Output the [x, y] coordinate of the center of the cell containing the given text.  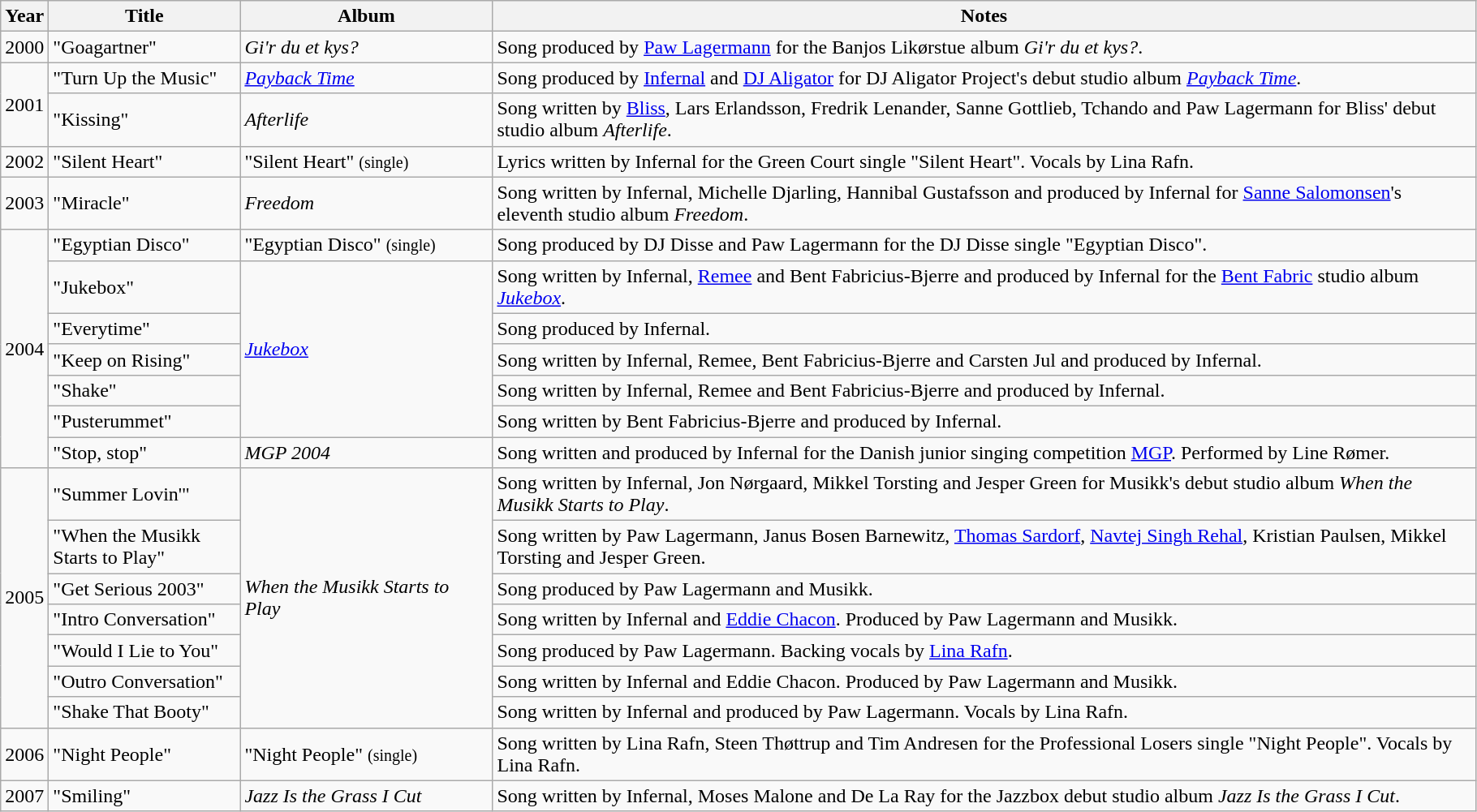
Song written by Paw Lagermann, Janus Bosen Barnewitz, Thomas Sardorf, Navtej Singh Rehal, Kristian Paulsen, Mikkel Torsting and Jesper Green. [984, 547]
2001 [24, 104]
Song written by Infernal, Remee, Bent Fabricius-Bjerre and Carsten Jul and produced by Infernal. [984, 359]
Jazz Is the Grass I Cut [367, 796]
MGP 2004 [367, 452]
Song produced by Paw Lagermann. Backing vocals by Lina Rafn. [984, 651]
"Everytime" [144, 329]
"Stop, stop" [144, 452]
2000 [24, 47]
Payback Time [367, 78]
"Silent Heart" (single) [367, 161]
Song written by Infernal, Remee and Bent Fabricius-Bjerre and produced by Infernal for the Bent Fabric studio album Jukebox. [984, 287]
"Summer Lovin'" [144, 495]
"Egyptian Disco" (single) [367, 245]
Album [367, 16]
"Goagartner" [144, 47]
Freedom [367, 203]
"Keep on Rising" [144, 359]
"Pusterummet" [144, 421]
2003 [24, 203]
Song written by Infernal, Jon Nørgaard, Mikkel Torsting and Jesper Green for Musikk's debut studio album When the Musikk Starts to Play. [984, 495]
"Miracle" [144, 203]
Song produced by DJ Disse and Paw Lagermann for the DJ Disse single "Egyptian Disco". [984, 245]
"Smiling" [144, 796]
"Jukebox" [144, 287]
When the Musikk Starts to Play [367, 598]
Afterlife [367, 120]
Song written by Infernal, Moses Malone and De La Ray for the Jazzbox debut studio album Jazz Is the Grass I Cut. [984, 796]
2002 [24, 161]
Song written by Lina Rafn, Steen Thøttrup and Tim Andresen for the Professional Losers single "Night People". Vocals by Lina Rafn. [984, 754]
"Outro Conversation" [144, 681]
"Egyptian Disco" [144, 245]
Title [144, 16]
"When the Musikk Starts to Play" [144, 547]
Song produced by Paw Lagermann for the Banjos Likørstue album Gi'r du et kys?. [984, 47]
Song written by Infernal and produced by Paw Lagermann. Vocals by Lina Rafn. [984, 712]
2006 [24, 754]
"Turn Up the Music" [144, 78]
Lyrics written by Infernal for the Green Court single "Silent Heart". Vocals by Lina Rafn. [984, 161]
"Intro Conversation" [144, 620]
2005 [24, 598]
Gi'r du et kys? [367, 47]
2007 [24, 796]
2004 [24, 349]
Jukebox [367, 349]
Song written by Infernal, Michelle Djarling, Hannibal Gustafsson and produced by Infernal for Sanne Salomonsen's eleventh studio album Freedom. [984, 203]
Song written by Bent Fabricius-Bjerre and produced by Infernal. [984, 421]
Song written and produced by Infernal for the Danish junior singing competition MGP. Performed by Line Rømer. [984, 452]
Notes [984, 16]
"Shake" [144, 390]
"Get Serious 2003" [144, 589]
"Would I Lie to You" [144, 651]
"Silent Heart" [144, 161]
Song produced by Paw Lagermann and Musikk. [984, 589]
"Shake That Booty" [144, 712]
"Kissing" [144, 120]
Song written by Bliss, Lars Erlandsson, Fredrik Lenander, Sanne Gottlieb, Tchando and Paw Lagermann for Bliss' debut studio album Afterlife. [984, 120]
Year [24, 16]
"Night People" [144, 754]
Song produced by Infernal. [984, 329]
"Night People" (single) [367, 754]
Song produced by Infernal and DJ Aligator for DJ Aligator Project's debut studio album Payback Time. [984, 78]
Song written by Infernal, Remee and Bent Fabricius-Bjerre and produced by Infernal. [984, 390]
